Return [X, Y] of the center of cell containing provided text 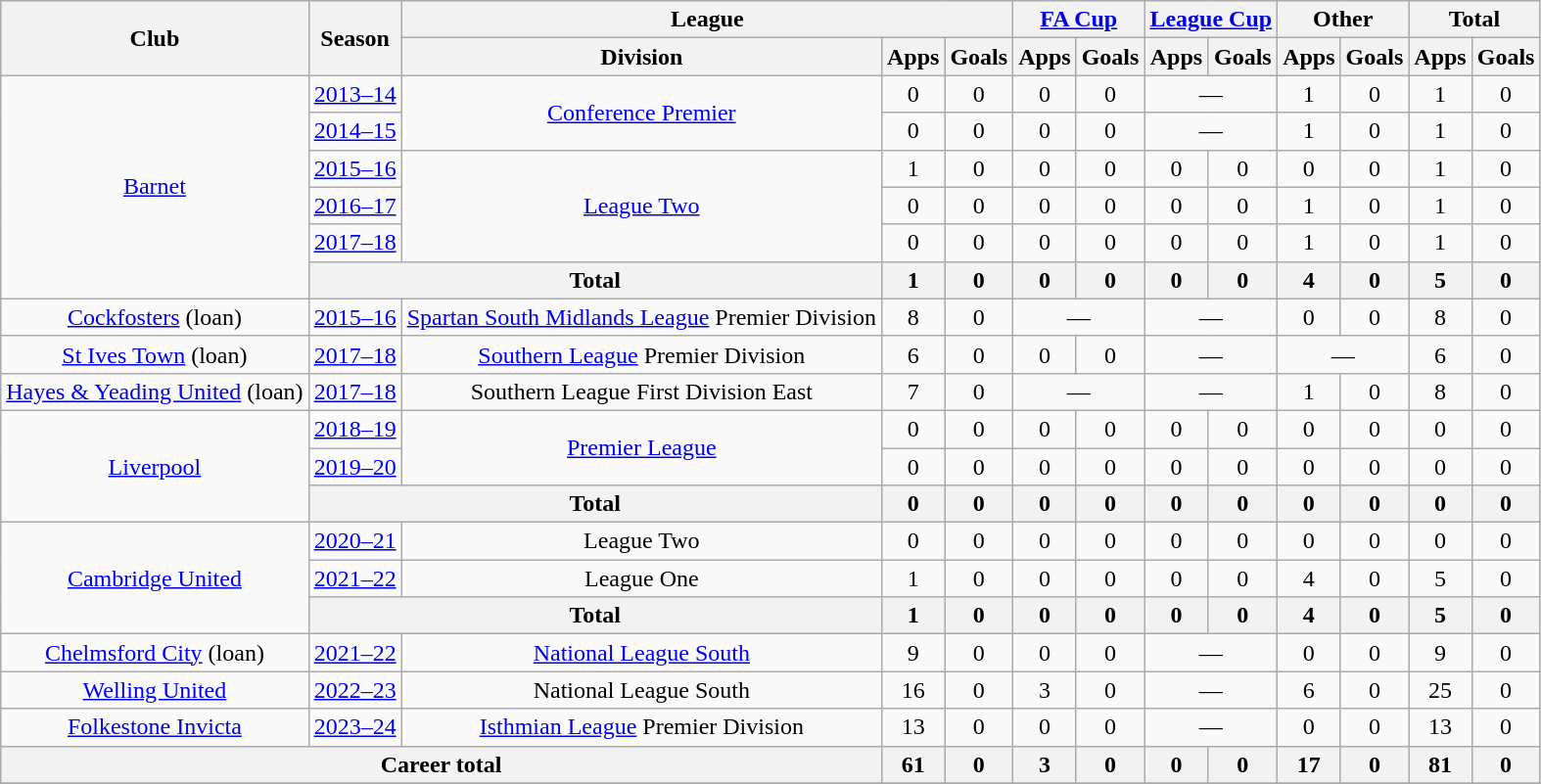
2014–15 [354, 131]
61 [912, 764]
League [707, 20]
League One [641, 578]
Other [1343, 20]
Career total [442, 764]
FA Cup [1079, 20]
Southern League Premier Division [641, 354]
2023–24 [354, 727]
Isthmian League Premier Division [641, 727]
2020–21 [354, 541]
Conference Premier [641, 113]
2013–14 [354, 94]
Cockfosters (loan) [155, 317]
16 [912, 690]
25 [1440, 690]
2016–17 [354, 206]
Welling United [155, 690]
Barnet [155, 187]
Premier League [641, 447]
Folkestone Invicta [155, 727]
7 [912, 392]
17 [1309, 764]
Hayes & Yeading United (loan) [155, 392]
Liverpool [155, 466]
Club [155, 38]
Spartan South Midlands League Premier Division [641, 317]
2019–20 [354, 467]
League Cup [1211, 20]
2022–23 [354, 690]
Cambridge United [155, 578]
St Ives Town (loan) [155, 354]
2018–19 [354, 429]
Chelmsford City (loan) [155, 653]
Season [354, 38]
Southern League First Division East [641, 392]
81 [1440, 764]
Division [641, 57]
